Locate the cell with the specified text and output its [X, Y] center coordinate. 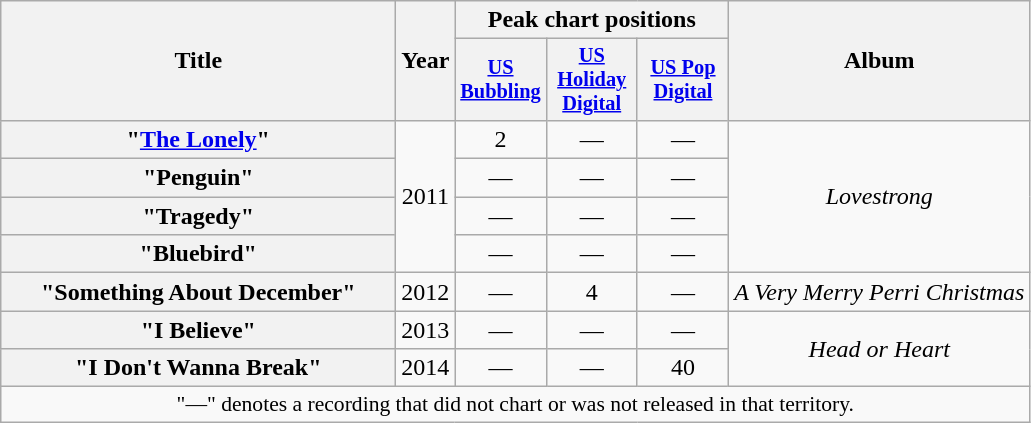
"I Believe" [198, 330]
"Penguin" [198, 178]
US Pop Digital [682, 80]
2 [500, 139]
USBubbling [500, 80]
"Bluebird" [198, 254]
A Very Merry Perri Christmas [880, 292]
"The Lonely" [198, 139]
2014 [426, 368]
Peak chart positions [592, 20]
Lovestrong [880, 196]
2013 [426, 330]
Title [198, 61]
US Holiday Digital [592, 80]
Head or Heart [880, 349]
Year [426, 61]
2012 [426, 292]
"—" denotes a recording that did not chart or was not released in that territory. [516, 405]
"I Don't Wanna Break" [198, 368]
4 [592, 292]
"Something About December" [198, 292]
"Tragedy" [198, 216]
2011 [426, 196]
40 [682, 368]
Album [880, 61]
